Detect which cell encompasses the target text, then output its (X, Y) center coordinate. 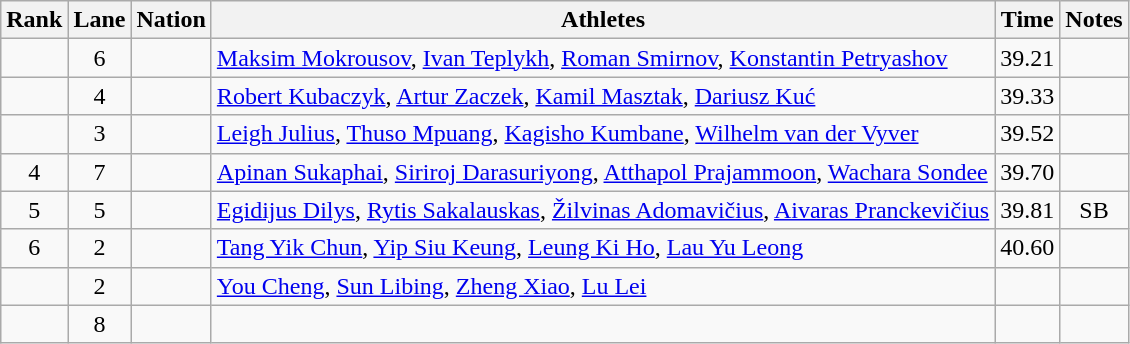
Apinan Sukaphai, Siriroj Darasuriyong, Atthapol Prajammoon, Wachara Sondee (602, 172)
39.81 (1028, 210)
Athletes (602, 20)
7 (100, 172)
Rank (34, 20)
39.52 (1028, 134)
39.21 (1028, 58)
39.70 (1028, 172)
Egidijus Dilys, Rytis Sakalauskas, Žilvinas Adomavičius, Aivaras Pranckevičius (602, 210)
Leigh Julius, Thuso Mpuang, Kagisho Kumbane, Wilhelm van der Vyver (602, 134)
Notes (1094, 20)
Time (1028, 20)
Lane (100, 20)
40.60 (1028, 248)
Maksim Mokrousov, Ivan Teplykh, Roman Smirnov, Konstantin Petryashov (602, 58)
39.33 (1028, 96)
SB (1094, 210)
Robert Kubaczyk, Artur Zaczek, Kamil Masztak, Dariusz Kuć (602, 96)
You Cheng, Sun Libing, Zheng Xiao, Lu Lei (602, 286)
8 (100, 324)
Nation (171, 20)
3 (100, 134)
Tang Yik Chun, Yip Siu Keung, Leung Ki Ho, Lau Yu Leong (602, 248)
